Identify which cell holds the provided text, then report its [x, y] central coordinate. 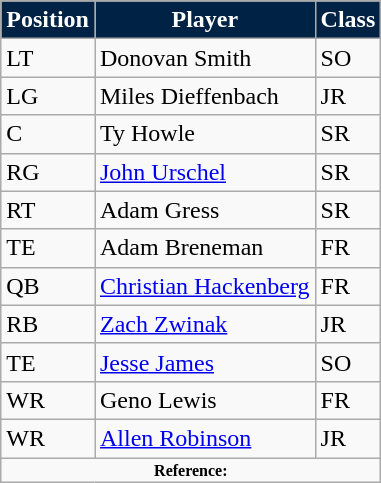
C [48, 134]
Allen Robinson [204, 438]
John Urschel [204, 172]
Reference: [191, 470]
Ty Howle [204, 134]
LG [48, 96]
Adam Gress [204, 210]
Miles Dieffenbach [204, 96]
Position [48, 20]
Christian Hackenberg [204, 286]
Zach Zwinak [204, 324]
RB [48, 324]
Adam Breneman [204, 248]
Donovan Smith [204, 58]
RT [48, 210]
QB [48, 286]
Geno Lewis [204, 400]
Class [348, 20]
Jesse James [204, 362]
LT [48, 58]
RG [48, 172]
Player [204, 20]
